For the text-containing cell, return its midpoint in [x, y] coordinate format. 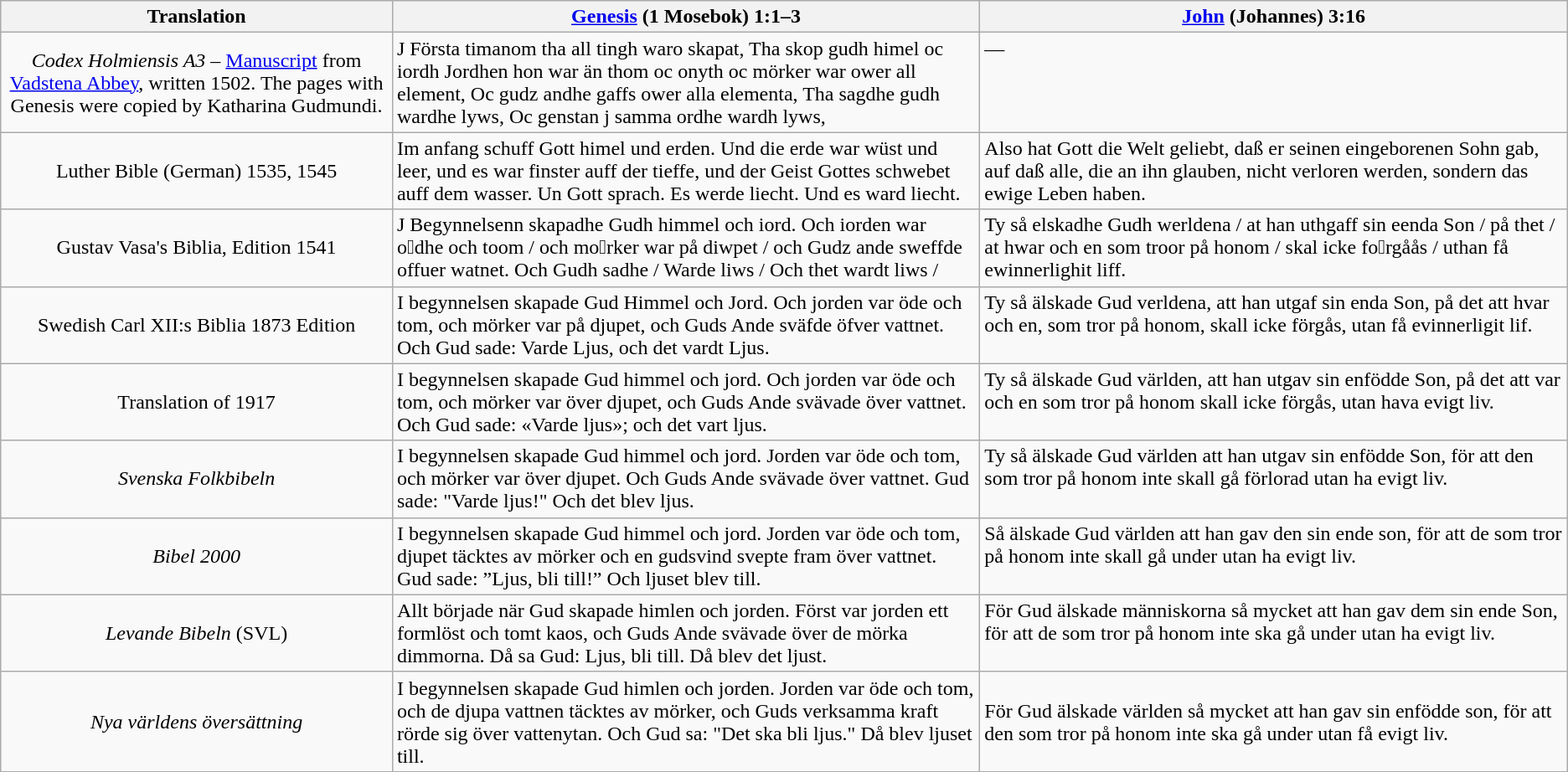
Genesis (1 Mosebok) 1:1–3 [685, 17]
Ty så älskade Gud världen att han utgav sin enfödde Son, för att den som tror på honom inte skall gå förlorad utan ha evigt liv. [1273, 479]
Swedish Carl XII:s Biblia 1873 Edition [197, 325]
Svenska Folkbibeln [197, 479]
Gustav Vasa's Biblia, Edition 1541 [197, 248]
För Gud älskade människorna så mycket att han gav dem sin ende Son, för att de som tror på honom inte ska gå under utan ha evigt liv. [1273, 633]
Luther Bible (German) 1535, 1545 [197, 171]
För Gud älskade världen så mycket att han gav sin enfödde son, för att den som tror på honom inte ska gå under utan få evigt liv. [1273, 722]
Bibel 2000 [197, 556]
Translation of 1917 [197, 402]
— [1273, 82]
Ty så älskade Gud verldena, att han utgaf sin enda Son, på det att hvar och en, som tror på honom, skall icke förgås, utan få evinnerligit lif. [1273, 325]
John (Johannes) 3:16 [1273, 17]
Levande Bibeln (SVL) [197, 633]
Så älskade Gud världen att han gav den sin ende son, för att de som tror på honom inte skall gå under utan ha evigt liv. [1273, 556]
Ty så älskade Gud världen, att han utgav sin enfödde Son, på det att var och en som tror på honom skall icke förgås, utan hava evigt liv. [1273, 402]
Codex Holmiensis A3 – Manuscript from Vadstena Abbey, written 1502. The pages with Genesis were copied by Katharina Gudmundi. [197, 82]
Translation [197, 17]
Nya världens översättning [197, 722]
